From the cell containing the given text, extract its center point as [x, y] coordinate. 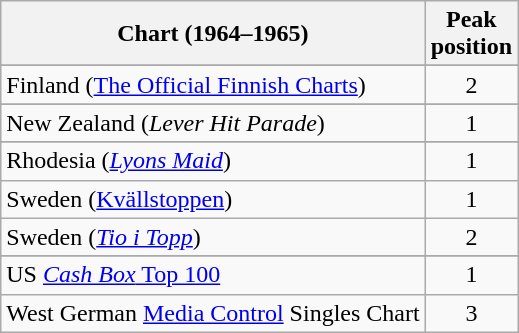
US Cash Box Top 100 [213, 275]
Rhodesia (Lyons Maid) [213, 161]
Chart (1964–1965) [213, 34]
West German Media Control Singles Chart [213, 313]
Finland (The Official Finnish Charts) [213, 85]
3 [471, 313]
New Zealand (Lever Hit Parade) [213, 123]
Sweden (Tio i Topp) [213, 237]
Sweden (Kvällstoppen) [213, 199]
Peakposition [471, 34]
